Capture the cell that displays the provided text and extract its (X, Y) central coordinate. 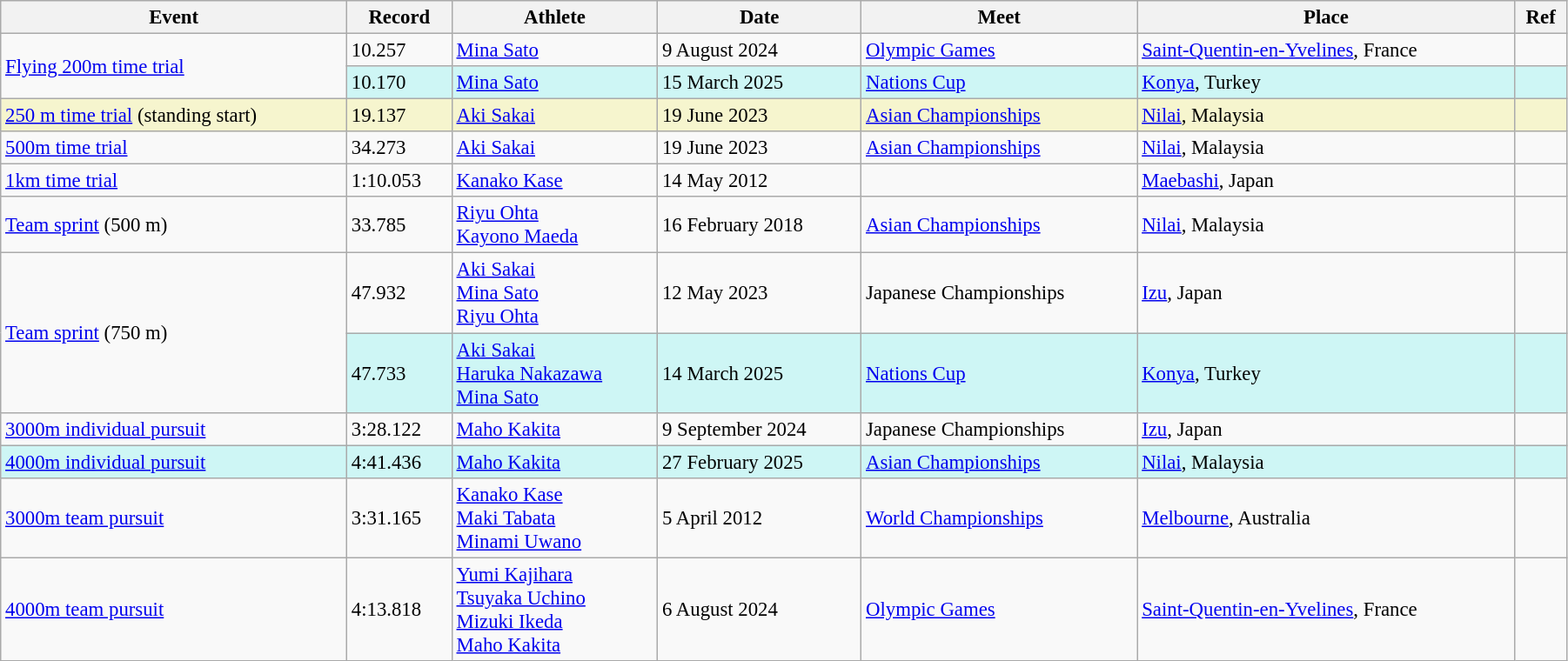
Aki SakaiHaruka NakazawaMina Sato (554, 373)
16 February 2018 (760, 224)
Date (760, 17)
Meet (999, 17)
500m time trial (174, 148)
10.257 (399, 50)
6 August 2024 (760, 609)
Flying 200m time trial (174, 66)
Athlete (554, 17)
4000m individual pursuit (174, 462)
14 March 2025 (760, 373)
34.273 (399, 148)
World Championships (999, 517)
1km time trial (174, 181)
9 September 2024 (760, 429)
Place (1326, 17)
33.785 (399, 224)
Yumi KajiharaTsuyaka UchinoMizuki IkedaMaho Kakita (554, 609)
3000m individual pursuit (174, 429)
Event (174, 17)
Maebashi, Japan (1326, 181)
Team sprint (500 m) (174, 224)
Melbourne, Australia (1326, 517)
3:28.122 (399, 429)
19.137 (399, 116)
Team sprint (750 m) (174, 332)
10.170 (399, 83)
14 May 2012 (760, 181)
4:41.436 (399, 462)
47.932 (399, 293)
Kanako Kase (554, 181)
27 February 2025 (760, 462)
Riyu OhtaKayono Maeda (554, 224)
47.733 (399, 373)
Record (399, 17)
4:13.818 (399, 609)
Kanako KaseMaki TabataMinami Uwano (554, 517)
1:10.053 (399, 181)
9 August 2024 (760, 50)
15 March 2025 (760, 83)
3:31.165 (399, 517)
3000m team pursuit (174, 517)
250 m time trial (standing start) (174, 116)
4000m team pursuit (174, 609)
Aki SakaiMina SatoRiyu Ohta (554, 293)
12 May 2023 (760, 293)
Ref (1540, 17)
5 April 2012 (760, 517)
